Return [X, Y] of the center of cell containing provided text 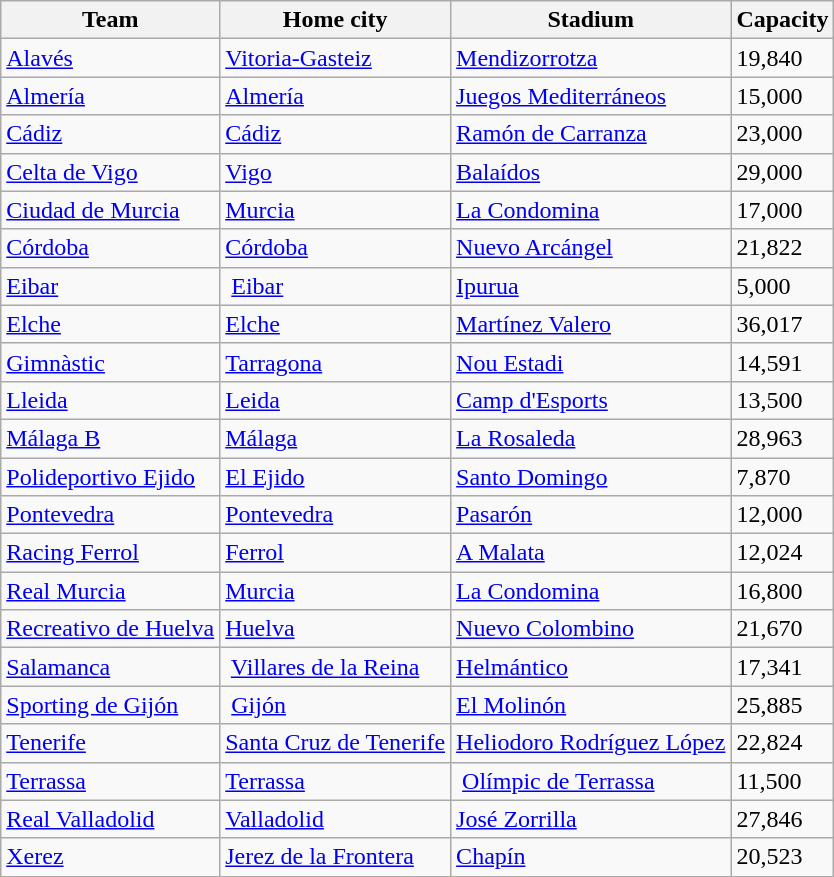
25,885 [782, 705]
Jerez de la Frontera [336, 857]
Real Murcia [110, 591]
Huelva [336, 629]
27,846 [782, 819]
Team [110, 20]
Camp d'Esports [591, 400]
Polideportivo Ejido [110, 477]
Villares de la Reina [336, 667]
Racing Ferrol [110, 553]
23,000 [782, 134]
Xerez [110, 857]
12,000 [782, 515]
Juegos Mediterráneos [591, 96]
Nuevo Arcángel [591, 248]
Vigo [336, 172]
Pasarón [591, 515]
Recreativo de Huelva [110, 629]
15,000 [782, 96]
22,824 [782, 743]
Santo Domingo [591, 477]
Málaga B [110, 438]
Santa Cruz de Tenerife [336, 743]
Ciudad de Murcia [110, 210]
Mendizorrotza [591, 58]
7,870 [782, 477]
Málaga [336, 438]
17,341 [782, 667]
Ferrol [336, 553]
Nou Estadi [591, 362]
Gijón [336, 705]
Celta de Vigo [110, 172]
El Ejido [336, 477]
13,500 [782, 400]
12,024 [782, 553]
Olímpic de Terrassa [591, 781]
Salamanca [110, 667]
11,500 [782, 781]
29,000 [782, 172]
Tarragona [336, 362]
Lleida [110, 400]
Ipurua [591, 286]
36,017 [782, 324]
19,840 [782, 58]
El Molinón [591, 705]
Gimnàstic [110, 362]
A Malata [591, 553]
Martínez Valero [591, 324]
20,523 [782, 857]
Chapín [591, 857]
28,963 [782, 438]
17,000 [782, 210]
Alavés [110, 58]
Home city [336, 20]
La Rosaleda [591, 438]
Capacity [782, 20]
Valladolid [336, 819]
14,591 [782, 362]
Real Valladolid [110, 819]
José Zorrilla [591, 819]
Vitoria-Gasteiz [336, 58]
21,670 [782, 629]
5,000 [782, 286]
Ramón de Carranza [591, 134]
Tenerife [110, 743]
Leida [336, 400]
Nuevo Colombino [591, 629]
Stadium [591, 20]
16,800 [782, 591]
Sporting de Gijón [110, 705]
21,822 [782, 248]
Helmántico [591, 667]
Heliodoro Rodríguez López [591, 743]
Balaídos [591, 172]
